Search for the cell housing the specified text and yield its (x, y) center coordinate. 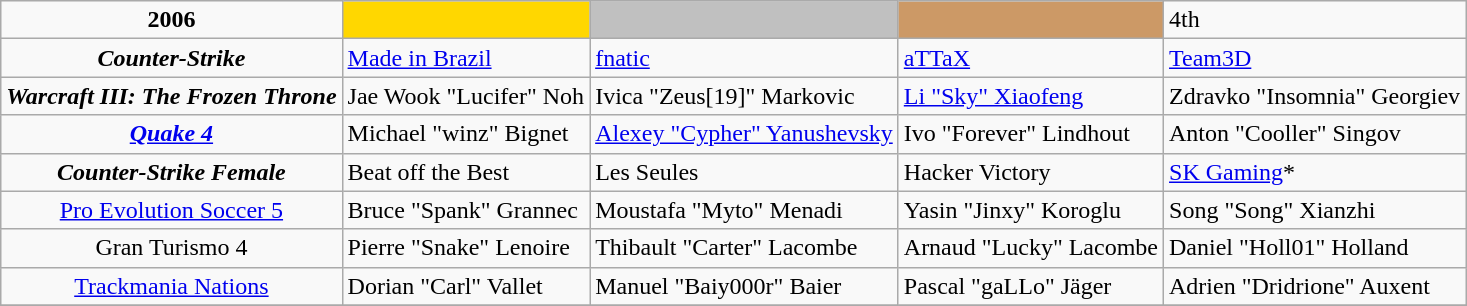
Counter-Strike Female (172, 172)
Manuel "Baiy000r" Baier (744, 286)
Yasin "Jinxy" Koroglu (1030, 210)
Jae Wook "Lucifer" Noh (466, 96)
Counter-Strike (172, 58)
Adrien "Dridrione" Auxent (1315, 286)
Zdravko "Insomnia" Georgiev (1315, 96)
4th (1315, 20)
Beat off the Best (466, 172)
SK Gaming* (1315, 172)
Pro Evolution Soccer 5 (172, 210)
Anton "Cooller" Singov (1315, 134)
fnatic (744, 58)
Les Seules (744, 172)
Arnaud "Lucky" Lacombe (1030, 248)
aTTaX (1030, 58)
Ivica "Zeus[19]" Markovic (744, 96)
Dorian "Carl" Vallet (466, 286)
Song "Song" Xianzhi (1315, 210)
Quake 4 (172, 134)
Team3D (1315, 58)
Bruce "Spank" Grannec (466, 210)
Daniel "Holl01" Holland (1315, 248)
Thibault "Carter" Lacombe (744, 248)
Warcraft III: The Frozen Throne (172, 96)
Gran Turismo 4 (172, 248)
Trackmania Nations (172, 286)
Pascal "gaLLo" Jäger (1030, 286)
Pierre "Snake" Lenoire (466, 248)
Ivo "Forever" Lindhout (1030, 134)
Moustafa "Myto" Menadi (744, 210)
Li "Sky" Xiaofeng (1030, 96)
Hacker Victory (1030, 172)
Alexey "Cypher" Yanushevsky (744, 134)
Michael "winz" Bignet (466, 134)
Made in Brazil (466, 58)
2006 (172, 20)
